Find where the given text appears and provide that cell's center as [X, Y] coordinate. 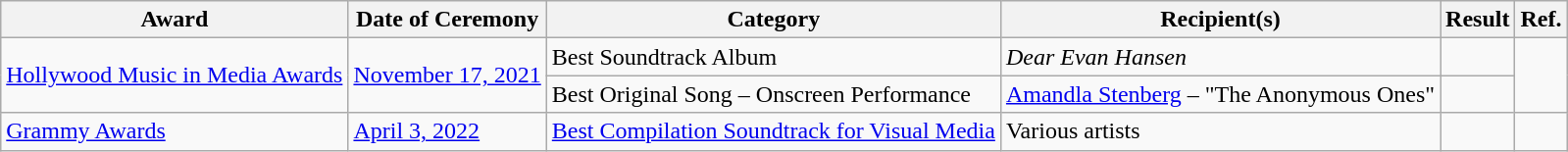
Best Original Song – Onscreen Performance [773, 94]
April 3, 2022 [447, 131]
Ref. [1542, 20]
Award [175, 20]
Various artists [1220, 131]
Date of Ceremony [447, 20]
Grammy Awards [175, 131]
Recipient(s) [1220, 20]
November 17, 2021 [447, 76]
Category [773, 20]
Amandla Stenberg – "The Anonymous Ones" [1220, 94]
Result [1478, 20]
Best Soundtrack Album [773, 57]
Hollywood Music in Media Awards [175, 76]
Best Compilation Soundtrack for Visual Media [773, 131]
Dear Evan Hansen [1220, 57]
